Capture the cell that displays the provided text and extract its [x, y] central coordinate. 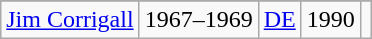
DE [280, 20]
1967–1969 [198, 20]
Jim Corrigall [70, 20]
1990 [330, 20]
